Determine the (X, Y) coordinate at the center of the cell enclosing the given text.  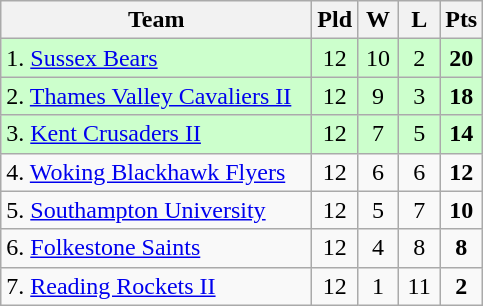
4. Woking Blackhawk Flyers (156, 172)
Pts (462, 20)
6. Folkestone Saints (156, 248)
20 (462, 58)
W (378, 20)
Team (156, 20)
7. Reading Rockets II (156, 286)
1. Sussex Bears (156, 58)
2. Thames Valley Cavaliers II (156, 96)
18 (462, 96)
9 (378, 96)
1 (378, 286)
Pld (335, 20)
3 (420, 96)
L (420, 20)
4 (378, 248)
3. Kent Crusaders II (156, 134)
11 (420, 286)
5. Southampton University (156, 210)
14 (462, 134)
